Identify which cell holds the provided text, then report its [x, y] central coordinate. 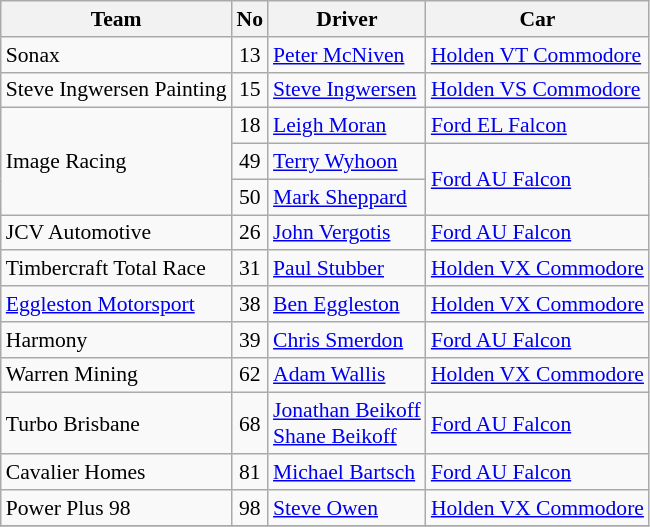
13 [250, 55]
Leigh Moran [347, 126]
Team [116, 19]
31 [250, 269]
Turbo Brisbane [116, 424]
Chris Smerdon [347, 340]
62 [250, 375]
Cavalier Homes [116, 472]
Car [538, 19]
49 [250, 162]
Steve Owen [347, 508]
Michael Bartsch [347, 472]
Sonax [116, 55]
Ben Eggleston [347, 304]
68 [250, 424]
Holden VS Commodore [538, 90]
39 [250, 340]
98 [250, 508]
Terry Wyhoon [347, 162]
18 [250, 126]
JCV Automotive [116, 233]
15 [250, 90]
26 [250, 233]
Steve Ingwersen Painting [116, 90]
John Vergotis [347, 233]
50 [250, 197]
81 [250, 472]
Eggleston Motorsport [116, 304]
Harmony [116, 340]
Mark Sheppard [347, 197]
Image Racing [116, 162]
Peter McNiven [347, 55]
No [250, 19]
Jonathan Beikoff Shane Beikoff [347, 424]
Paul Stubber [347, 269]
38 [250, 304]
Power Plus 98 [116, 508]
Timbercraft Total Race [116, 269]
Driver [347, 19]
Warren Mining [116, 375]
Steve Ingwersen [347, 90]
Ford EL Falcon [538, 126]
Holden VT Commodore [538, 55]
Adam Wallis [347, 375]
